Provide the (x, y) coordinate of the cell's center where the given text is located.  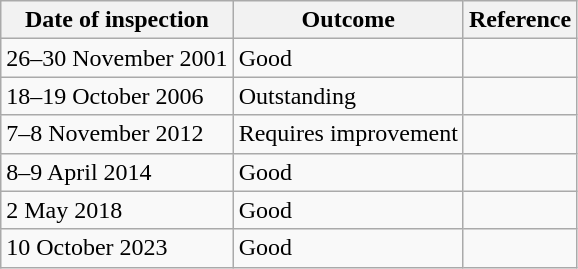
18–19 October 2006 (117, 96)
7–8 November 2012 (117, 134)
Outcome (348, 20)
Date of inspection (117, 20)
Reference (520, 20)
10 October 2023 (117, 248)
26–30 November 2001 (117, 58)
2 May 2018 (117, 210)
Outstanding (348, 96)
8–9 April 2014 (117, 172)
Requires improvement (348, 134)
